Determine the (x, y) coordinate at the center of the cell enclosing the given text.  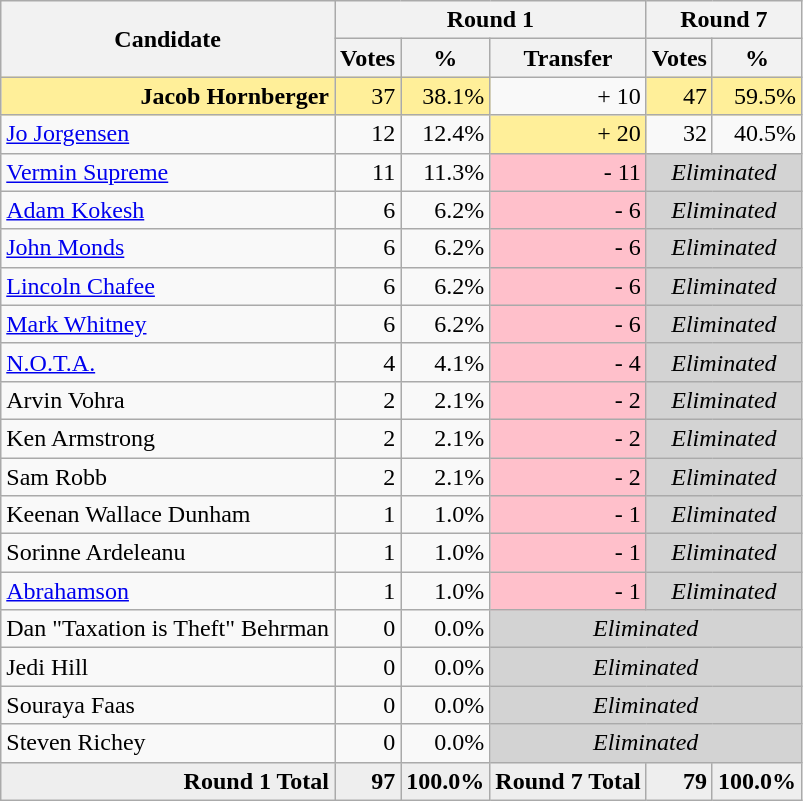
38.1% (446, 96)
Keenan Wallace Dunham (168, 515)
Adam Kokesh (168, 210)
Sorinne Ardeleanu (168, 553)
Souraya Faas (168, 705)
Dan "Taxation is Theft" Behrman (168, 629)
Round 1 Total (168, 781)
Abrahamson (168, 591)
11 (368, 172)
Sam Robb (168, 477)
37 (368, 96)
4 (368, 362)
Candidate (168, 39)
Round 1 (491, 20)
+ 10 (568, 96)
Round 7 (724, 20)
Jedi Hill (168, 667)
Jacob Hornberger (168, 96)
- 4 (568, 362)
4.1% (446, 362)
12.4% (446, 134)
Round 7 Total (568, 781)
John Monds (168, 248)
Vermin Supreme (168, 172)
Jo Jorgensen (168, 134)
N.O.T.A. (168, 362)
12 (368, 134)
Ken Armstrong (168, 438)
+ 20 (568, 134)
11.3% (446, 172)
40.5% (756, 134)
Mark Whitney (168, 324)
Lincoln Chafee (168, 286)
Arvin Vohra (168, 400)
32 (679, 134)
97 (368, 781)
79 (679, 781)
- 11 (568, 172)
Transfer (568, 58)
Steven Richey (168, 743)
59.5% (756, 96)
47 (679, 96)
